Locate the cell with the specified text and output its (X, Y) center coordinate. 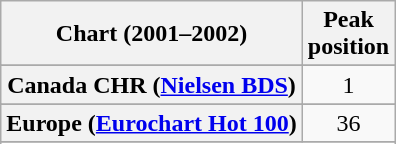
1 (348, 85)
Europe (Eurochart Hot 100) (152, 123)
Chart (2001–2002) (152, 34)
Peakposition (348, 34)
Canada CHR (Nielsen BDS) (152, 85)
36 (348, 123)
